Return (X, Y) of the center of cell containing provided text 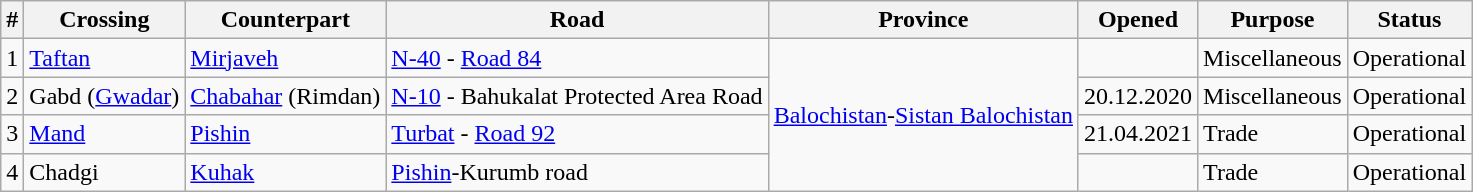
Mirjaveh (286, 58)
4 (12, 172)
Road (577, 20)
Kuhak (286, 172)
Status (1409, 20)
N-40 - Road 84 (577, 58)
1 (12, 58)
Opened (1138, 20)
Chabahar (Rimdan) (286, 96)
Taftan (104, 58)
Pishin (286, 134)
Pishin-Kurumb road (577, 172)
Chadgi (104, 172)
Gabd (Gwadar) (104, 96)
Turbat - Road 92 (577, 134)
2 (12, 96)
3 (12, 134)
20.12.2020 (1138, 96)
Counterpart (286, 20)
Mand (104, 134)
21.04.2021 (1138, 134)
Crossing (104, 20)
Balochistan-Sistan Balochistan (923, 115)
N-10 - Bahukalat Protected Area Road (577, 96)
# (12, 20)
Province (923, 20)
Purpose (1273, 20)
